Locate the cell with the specified text and output its (X, Y) center coordinate. 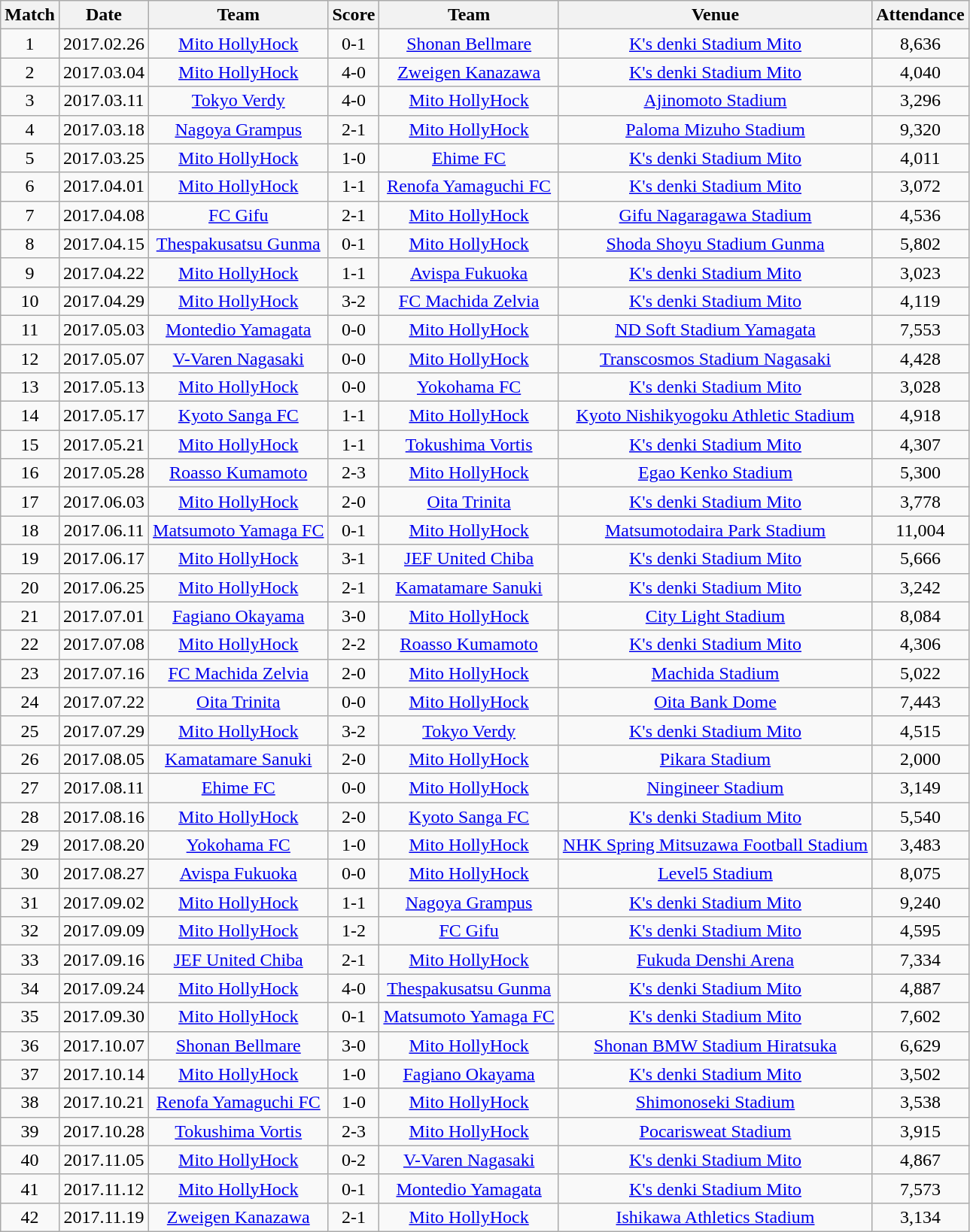
5,802 (920, 244)
Shimonoseki Stadium (715, 1103)
13 (30, 387)
2,000 (920, 759)
8,084 (920, 616)
2017.11.12 (104, 1188)
38 (30, 1103)
3,242 (920, 587)
Pikara Stadium (715, 759)
2017.05.17 (104, 416)
2017.09.30 (104, 1017)
25 (30, 730)
Egao Kenko Stadium (715, 473)
2017.09.02 (104, 903)
0-2 (354, 1160)
39 (30, 1131)
2017.06.03 (104, 502)
4,307 (920, 445)
2017.07.16 (104, 673)
7,443 (920, 702)
2017.04.29 (104, 301)
3,778 (920, 502)
7,602 (920, 1017)
11 (30, 329)
2017.06.25 (104, 587)
2017.07.29 (104, 730)
7,553 (920, 329)
34 (30, 988)
24 (30, 702)
4,536 (920, 215)
31 (30, 903)
2017.05.21 (104, 445)
ND Soft Stadium Yamagata (715, 329)
9,240 (920, 903)
2017.08.11 (104, 787)
15 (30, 445)
23 (30, 673)
Shonan BMW Stadium Hiratsuka (715, 1045)
2017.08.27 (104, 874)
Matsumotodaira Park Stadium (715, 530)
40 (30, 1160)
7,334 (920, 960)
Score (354, 15)
29 (30, 845)
5,666 (920, 559)
Ningineer Stadium (715, 787)
3,134 (920, 1217)
4,306 (920, 645)
2017.11.19 (104, 1217)
27 (30, 787)
28 (30, 816)
2017.10.07 (104, 1045)
2017.07.08 (104, 645)
2017.02.26 (104, 44)
4,867 (920, 1160)
2017.04.22 (104, 272)
4,887 (920, 988)
18 (30, 530)
3,538 (920, 1103)
2017.04.01 (104, 187)
Shoda Shoyu Stadium Gunma (715, 244)
4,040 (920, 72)
16 (30, 473)
Paloma Mizuho Stadium (715, 129)
Gifu Nagaragawa Stadium (715, 215)
2-2 (354, 645)
3-1 (354, 559)
12 (30, 359)
4,595 (920, 931)
1 (30, 44)
9 (30, 272)
4 (30, 129)
3,149 (920, 787)
4,011 (920, 158)
3,296 (920, 101)
3 (30, 101)
2017.05.07 (104, 359)
Pocarisweat Stadium (715, 1131)
2017.03.04 (104, 72)
2017.10.28 (104, 1131)
36 (30, 1045)
42 (30, 1217)
26 (30, 759)
Transcosmos Stadium Nagasaki (715, 359)
1-2 (354, 931)
6,629 (920, 1045)
Machida Stadium (715, 673)
Attendance (920, 15)
5 (30, 158)
2017.05.13 (104, 387)
2017.07.22 (104, 702)
2017.05.03 (104, 329)
21 (30, 616)
41 (30, 1188)
5,022 (920, 673)
Ajinomoto Stadium (715, 101)
10 (30, 301)
8 (30, 244)
Match (30, 15)
14 (30, 416)
2017.05.28 (104, 473)
2017.03.25 (104, 158)
3,915 (920, 1131)
35 (30, 1017)
30 (30, 874)
6 (30, 187)
37 (30, 1074)
2 (30, 72)
2017.06.17 (104, 559)
2017.04.15 (104, 244)
Oita Bank Dome (715, 702)
3,023 (920, 272)
2017.10.21 (104, 1103)
NHK Spring Mitsuzawa Football Stadium (715, 845)
2017.08.20 (104, 845)
17 (30, 502)
2017.08.05 (104, 759)
20 (30, 587)
2017.10.14 (104, 1074)
22 (30, 645)
3,502 (920, 1074)
3,483 (920, 845)
2017.09.16 (104, 960)
2017.04.08 (104, 215)
33 (30, 960)
2017.08.16 (104, 816)
Kyoto Nishikyogoku Athletic Stadium (715, 416)
9,320 (920, 129)
4,515 (920, 730)
Fukuda Denshi Arena (715, 960)
5,540 (920, 816)
2017.09.24 (104, 988)
2017.09.09 (104, 931)
3,072 (920, 187)
7 (30, 215)
Date (104, 15)
8,636 (920, 44)
2017.07.01 (104, 616)
2017.11.05 (104, 1160)
4,428 (920, 359)
5,300 (920, 473)
3,028 (920, 387)
Ishikawa Athletics Stadium (715, 1217)
32 (30, 931)
Venue (715, 15)
4,918 (920, 416)
2017.03.11 (104, 101)
11,004 (920, 530)
8,075 (920, 874)
2017.03.18 (104, 129)
19 (30, 559)
Level5 Stadium (715, 874)
7,573 (920, 1188)
4,119 (920, 301)
2017.06.11 (104, 530)
City Light Stadium (715, 616)
